Extract the (X, Y) coordinate from the center of the cell holding the provided text.  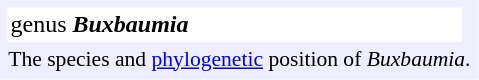
genus Buxbaumia (234, 24)
The species and phylogenetic position of Buxbaumia. (240, 58)
